Provide the [X, Y] coordinate of the cell's center where the given text is located.  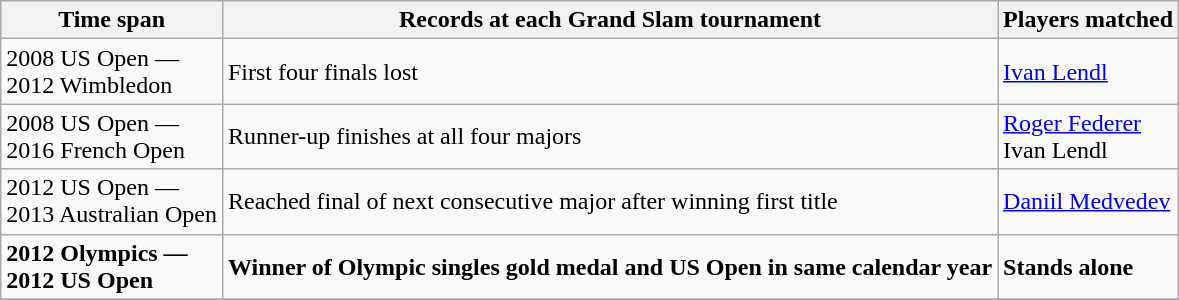
Reached final of next consecutive major after winning first title [610, 202]
First four finals lost [610, 72]
Records at each Grand Slam tournament [610, 20]
Roger FedererIvan Lendl [1088, 136]
Winner of Olympic singles gold medal and US Open in same calendar year [610, 266]
Runner-up finishes at all four majors [610, 136]
2008 US Open — 2012 Wimbledon [112, 72]
2012 US Open — 2013 Australian Open [112, 202]
Ivan Lendl [1088, 72]
Players matched [1088, 20]
2008 US Open — 2016 French Open [112, 136]
Daniil Medvedev [1088, 202]
Time span [112, 20]
2012 Olympics — 2012 US Open [112, 266]
Stands alone [1088, 266]
